For the text-containing cell, return its midpoint in (x, y) coordinate format. 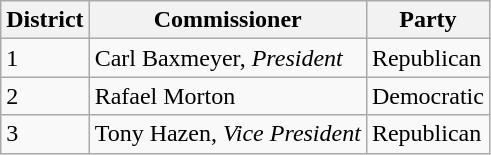
Carl Baxmeyer, President (228, 58)
Tony Hazen, Vice President (228, 134)
Democratic (428, 96)
Rafael Morton (228, 96)
1 (45, 58)
Commissioner (228, 20)
District (45, 20)
2 (45, 96)
3 (45, 134)
Party (428, 20)
